Return (x, y) of the center of cell containing provided text 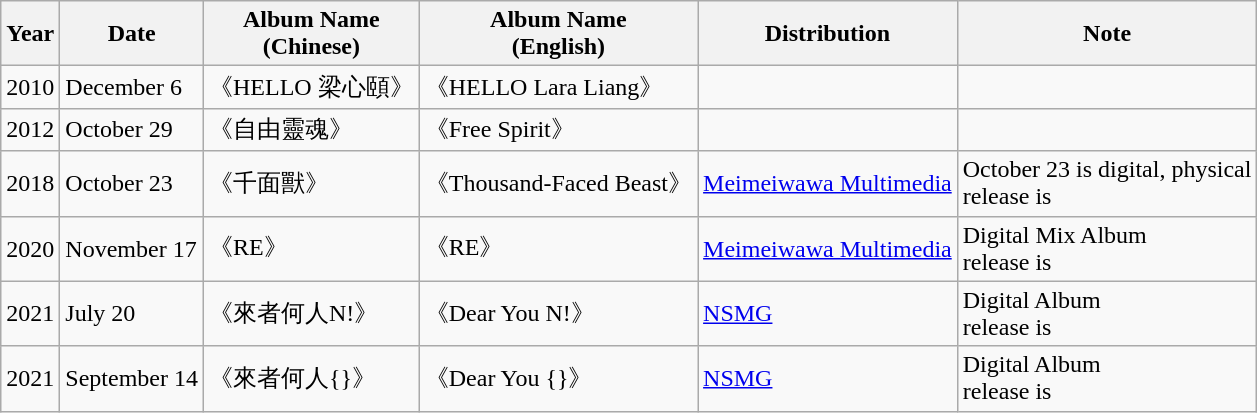
《Dear You {}》 (558, 378)
October 29 (132, 130)
2018 (30, 184)
《HELLO 梁心頤》 (312, 88)
2012 (30, 130)
December 6 (132, 88)
Date (132, 34)
《來者何人{}》 (312, 378)
2020 (30, 248)
《自由靈魂》 (312, 130)
《來者何人N!》 (312, 314)
September 14 (132, 378)
Year (30, 34)
《Dear You N!》 (558, 314)
Distribution (828, 34)
Album Name(English) (558, 34)
《Thousand-Faced Beast》 (558, 184)
July 20 (132, 314)
October 23 (132, 184)
《Free Spirit》 (558, 130)
《千面獸》 (312, 184)
2010 (30, 88)
《HELLO Lara Liang》 (558, 88)
Digital Mix Album release is (1107, 248)
Album Name(Chinese) (312, 34)
November 17 (132, 248)
October 23 is digital, physical release is (1107, 184)
Note (1107, 34)
